Determine the [x, y] coordinate at the center of the cell enclosing the given text.  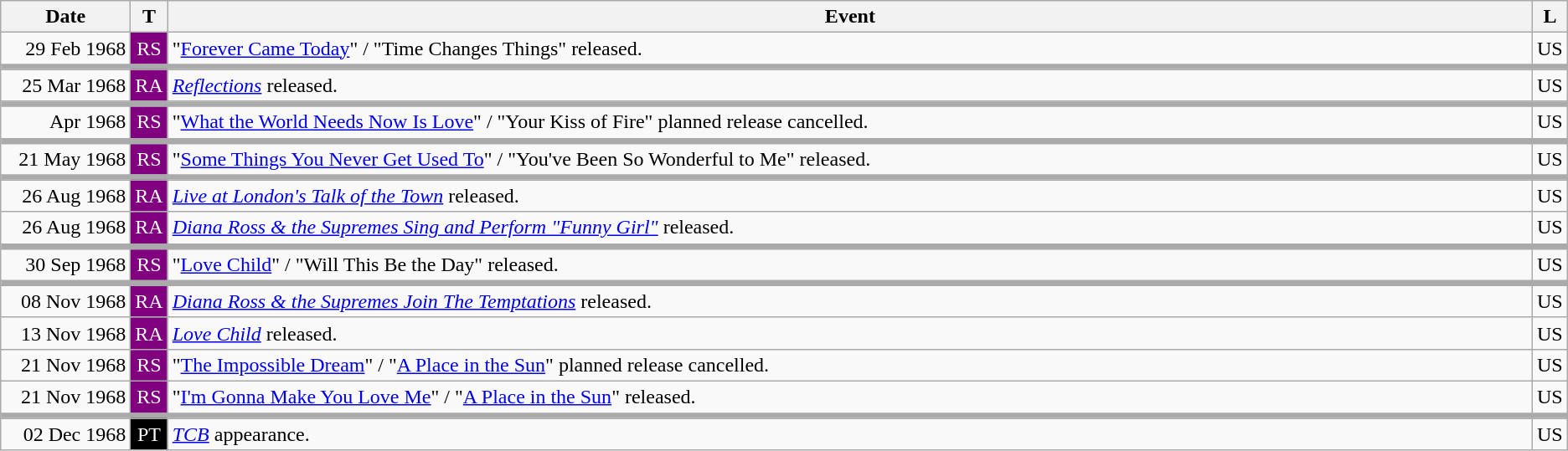
30 Sep 1968 [65, 264]
"What the World Needs Now Is Love" / "Your Kiss of Fire" planned release cancelled. [849, 122]
L [1550, 17]
Date [65, 17]
Apr 1968 [65, 122]
Reflections released. [849, 85]
02 Dec 1968 [65, 434]
21 May 1968 [65, 159]
PT [149, 434]
TCB appearance. [849, 434]
"Love Child" / "Will This Be the Day" released. [849, 264]
25 Mar 1968 [65, 85]
"The Impossible Dream" / "A Place in the Sun" planned release cancelled. [849, 365]
Diana Ross & the Supremes Join The Temptations released. [849, 301]
Live at London's Talk of the Town released. [849, 196]
"Some Things You Never Get Used To" / "You've Been So Wonderful to Me" released. [849, 159]
Event [849, 17]
Diana Ross & the Supremes Sing and Perform "Funny Girl" released. [849, 228]
"Forever Came Today" / "Time Changes Things" released. [849, 49]
T [149, 17]
Love Child released. [849, 333]
29 Feb 1968 [65, 49]
13 Nov 1968 [65, 333]
"I'm Gonna Make You Love Me" / "A Place in the Sun" released. [849, 397]
08 Nov 1968 [65, 301]
